From the cell containing the given text, extract its center point as [X, Y] coordinate. 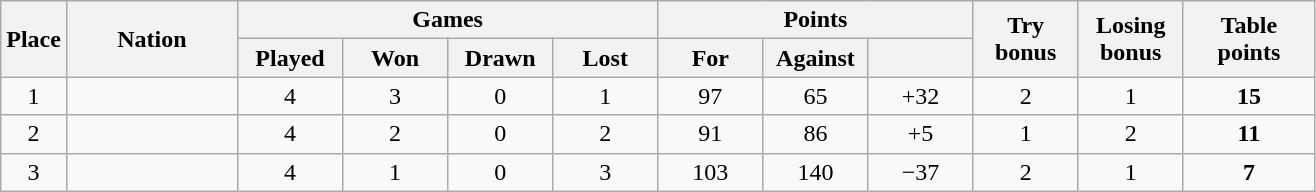
91 [710, 134]
Played [290, 58]
Won [396, 58]
Losingbonus [1130, 39]
7 [1248, 172]
Nation [152, 39]
140 [816, 172]
15 [1248, 96]
For [710, 58]
103 [710, 172]
Tablepoints [1248, 39]
97 [710, 96]
Place [34, 39]
Points [816, 20]
65 [816, 96]
86 [816, 134]
Lost [606, 58]
+32 [920, 96]
Against [816, 58]
11 [1248, 134]
Games [447, 20]
−37 [920, 172]
Trybonus [1026, 39]
Drawn [500, 58]
+5 [920, 134]
